Pinpoint the cell where the given text exists, returning its [X, Y] midpoint coordinate. 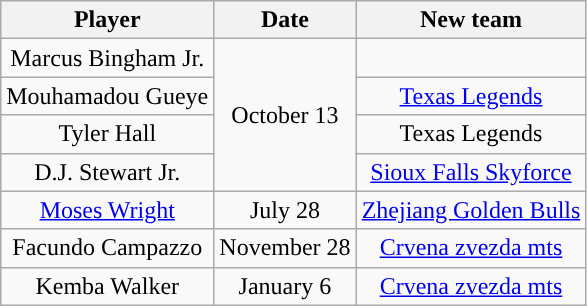
Tyler Hall [108, 134]
Kemba Walker [108, 286]
New team [471, 20]
January 6 [285, 286]
Zhejiang Golden Bulls [471, 210]
July 28 [285, 210]
Marcus Bingham Jr. [108, 58]
November 28 [285, 248]
October 13 [285, 115]
Date [285, 20]
D.J. Stewart Jr. [108, 172]
Moses Wright [108, 210]
Facundo Campazzo [108, 248]
Player [108, 20]
Sioux Falls Skyforce [471, 172]
Mouhamadou Gueye [108, 96]
